Search for the cell housing the specified text and yield its (x, y) center coordinate. 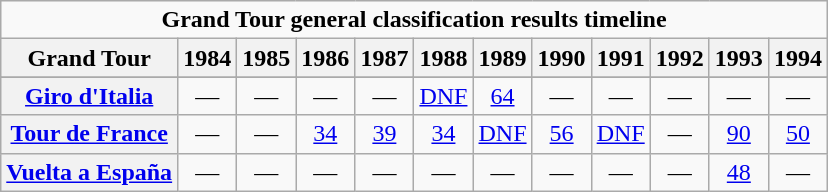
Tour de France (90, 134)
Giro d'Italia (90, 96)
90 (738, 134)
Vuelta a España (90, 172)
56 (562, 134)
1987 (384, 58)
1994 (798, 58)
1989 (502, 58)
Grand Tour (90, 58)
1993 (738, 58)
1984 (208, 58)
64 (502, 96)
1986 (326, 58)
39 (384, 134)
1992 (680, 58)
1991 (620, 58)
1990 (562, 58)
1988 (444, 58)
48 (738, 172)
50 (798, 134)
1985 (266, 58)
Grand Tour general classification results timeline (414, 20)
